Return the [x, y] coordinate for the center point of the cell that contains the specified text.  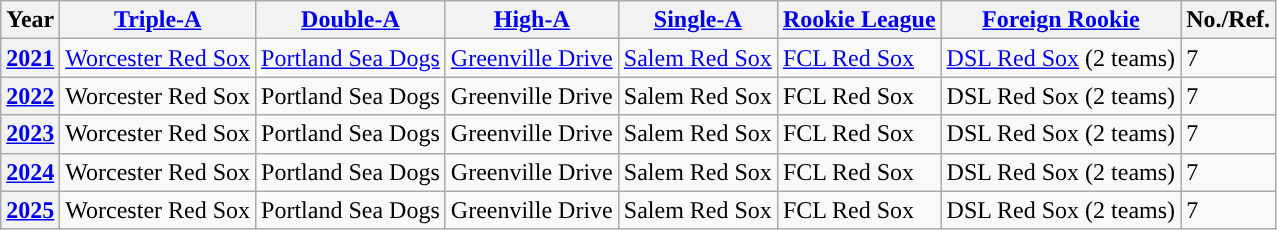
2021 [30, 58]
Year [30, 20]
2023 [30, 134]
Rookie League [859, 20]
No./Ref. [1228, 20]
Foreign Rookie [1061, 20]
2025 [30, 210]
Triple-A [158, 20]
2024 [30, 172]
Double-A [351, 20]
High-A [532, 20]
Single-A [698, 20]
2022 [30, 96]
